Capture the cell that displays the provided text and extract its (x, y) central coordinate. 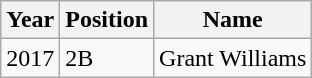
Name (233, 20)
Position (107, 20)
2017 (30, 58)
Year (30, 20)
2B (107, 58)
Grant Williams (233, 58)
